From the cell containing the given text, extract its center point as (x, y) coordinate. 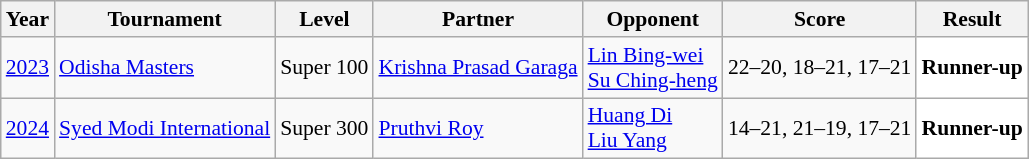
Lin Bing-wei Su Ching-heng (653, 68)
Odisha Masters (164, 68)
Syed Modi International (164, 128)
Super 300 (324, 128)
22–20, 18–21, 17–21 (820, 68)
Partner (478, 19)
Tournament (164, 19)
2024 (28, 128)
Pruthvi Roy (478, 128)
14–21, 21–19, 17–21 (820, 128)
2023 (28, 68)
Opponent (653, 19)
Krishna Prasad Garaga (478, 68)
Level (324, 19)
Super 100 (324, 68)
Year (28, 19)
Result (972, 19)
Score (820, 19)
Huang Di Liu Yang (653, 128)
